From the cell containing the given text, extract its center point as (X, Y) coordinate. 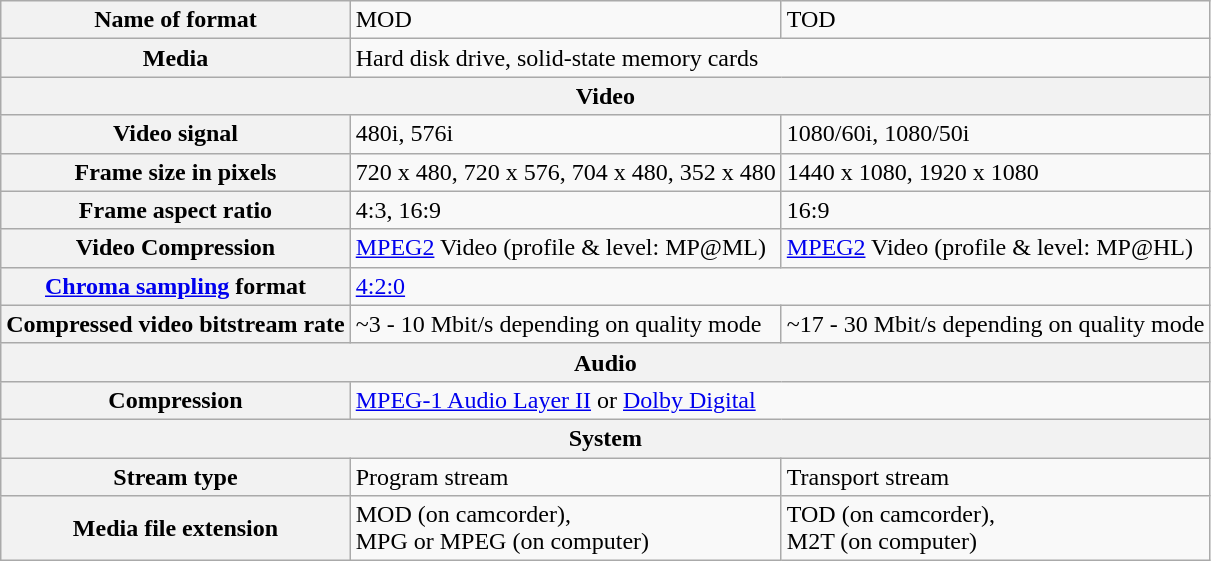
Hard disk drive, solid-state memory cards (780, 58)
MPEG-1 Audio Layer II or Dolby Digital (780, 400)
Audio (606, 362)
MPEG2 Video (profile & level: MP@HL) (996, 248)
Video (606, 96)
~17 - 30 Mbit/s depending on quality mode (996, 324)
Frame size in pixels (176, 172)
Transport stream (996, 477)
720 x 480, 720 x 576, 704 x 480, 352 x 480 (566, 172)
Program stream (566, 477)
16:9 (996, 210)
MOD (566, 20)
480i, 576i (566, 134)
Video signal (176, 134)
4:3, 16:9 (566, 210)
1080/60i, 1080/50i (996, 134)
Frame aspect ratio (176, 210)
Media (176, 58)
1440 x 1080, 1920 x 1080 (996, 172)
Compression (176, 400)
Stream type (176, 477)
TOD (996, 20)
System (606, 438)
MPEG2 Video (profile & level: MP@ML) (566, 248)
Chroma sampling format (176, 286)
Name of format (176, 20)
Media file extension (176, 528)
~3 - 10 Mbit/s depending on quality mode (566, 324)
4:2:0 (780, 286)
Compressed video bitstream rate (176, 324)
Video Compression (176, 248)
TOD (on camcorder),M2T (on computer) (996, 528)
MOD (on camcorder),MPG or MPEG (on computer) (566, 528)
